Locate the cell with the specified text and output its [x, y] center coordinate. 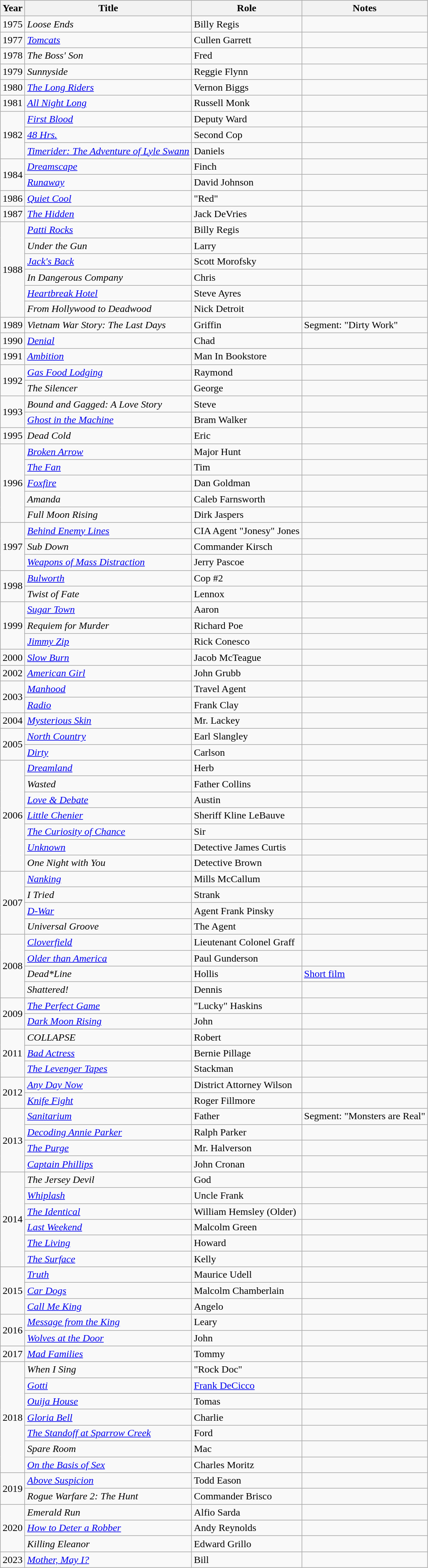
Truth [108, 1275]
Ambition [108, 356]
Frank Clay [246, 705]
The Identical [108, 1212]
Foxfire [108, 483]
Car Dogs [108, 1291]
Last Weekend [108, 1227]
"Lucky" Haskins [246, 1006]
Loose Ends [108, 24]
2007 [12, 903]
Caleb Farnsworth [246, 499]
Runaway [108, 182]
Jacob McTeague [246, 657]
2016 [12, 1330]
Roger Fillmore [246, 1101]
Weapons of Mass Distraction [108, 562]
Chad [246, 341]
1984 [12, 174]
Cop #2 [246, 578]
Sugar Town [108, 610]
Twist of Fate [108, 594]
1997 [12, 547]
The Boss' Son [108, 56]
Carlson [246, 752]
God [246, 1180]
Maurice Udell [246, 1275]
Eric [246, 435]
Notes [365, 8]
Mad Families [108, 1354]
2013 [12, 1140]
Dreamland [108, 768]
Full Moon Rising [108, 515]
Andy Reynolds [246, 1528]
2015 [12, 1291]
Father Collins [246, 784]
1986 [12, 198]
CIA Agent "Jonesy" Jones [246, 531]
Second Cop [246, 135]
Sub Down [108, 547]
On the Basis of Sex [108, 1464]
Call Me King [108, 1306]
2023 [12, 1560]
2014 [12, 1219]
Any Day Now [108, 1085]
Bram Walker [246, 420]
Malcolm Chamberlain [246, 1291]
1996 [12, 483]
The Living [108, 1243]
Mac [246, 1449]
Nanking [108, 879]
Tim [246, 467]
Dirty [108, 752]
Little Chenier [108, 816]
Mr. Lackey [246, 721]
Todd Eason [246, 1481]
1988 [12, 270]
2009 [12, 1014]
One Night with You [108, 863]
When I Sing [108, 1370]
2020 [12, 1528]
Alfio Sarda [246, 1512]
William Hemsley (Older) [246, 1212]
Ford [246, 1433]
Short film [365, 974]
Title [108, 8]
Austin [246, 800]
Leary [246, 1322]
Broken Arrow [108, 451]
The Hidden [108, 214]
Above Suspicion [108, 1481]
John Grubb [246, 673]
Mother, May I? [108, 1560]
Bound and Gagged: A Love Story [108, 404]
Sunnyside [108, 72]
The Fan [108, 467]
Steve Ayres [246, 293]
Russell Monk [246, 103]
Segment: "Dirty Work" [365, 325]
Whiplash [108, 1195]
Slow Burn [108, 657]
Spare Room [108, 1449]
Nick Detroit [246, 309]
Knife Fight [108, 1101]
Tomas [246, 1401]
2005 [12, 744]
Scott Morofsky [246, 262]
Herb [246, 768]
Bulworth [108, 578]
All Night Long [108, 103]
1990 [12, 341]
Cullen Garrett [246, 40]
Bad Actress [108, 1053]
The Jersey Devil [108, 1180]
Paul Gunderson [246, 958]
Frank DeCicco [246, 1385]
Bernie Pillage [246, 1053]
1999 [12, 626]
Charlie [246, 1417]
How to Deter a Robber [108, 1528]
Killing Eleanor [108, 1544]
Earl Slangley [246, 737]
Bill [246, 1560]
2003 [12, 697]
Cloverfield [108, 942]
Charles Moritz [246, 1464]
Malcolm Green [246, 1227]
Jack's Back [108, 262]
Jerry Pascoe [246, 562]
48 Hrs. [108, 135]
Hollis [246, 974]
Edward Grillo [246, 1544]
Sanitarium [108, 1116]
Year [12, 8]
Chris [246, 277]
Gas Food Lodging [108, 372]
1995 [12, 435]
1989 [12, 325]
1978 [12, 56]
1977 [12, 40]
The Silencer [108, 388]
Deputy Ward [246, 119]
Manhood [108, 689]
Radio [108, 705]
Uncle Frank [246, 1195]
Rick Conesco [246, 641]
From Hollywood to Deadwood [108, 309]
Ralph Parker [246, 1132]
John Cronan [246, 1164]
Quiet Cool [108, 198]
Finch [246, 166]
George [246, 388]
American Girl [108, 673]
Denial [108, 341]
First Blood [108, 119]
1998 [12, 586]
Larry [246, 246]
Amanda [108, 499]
1981 [12, 103]
Shattered! [108, 990]
Tommy [246, 1354]
Commander Kirsch [246, 547]
The Standoff at Sparrow Creek [108, 1433]
Timerider: The Adventure of Lyle Swann [108, 151]
Agent Frank Pinsky [246, 910]
1975 [12, 24]
Dead*Line [108, 974]
Man In Bookstore [246, 356]
2019 [12, 1489]
North Country [108, 737]
2011 [12, 1053]
The Curiosity of Chance [108, 831]
In Dangerous Company [108, 277]
Vietnam War Story: The Last Days [108, 325]
Wolves at the Door [108, 1338]
Dennis [246, 990]
1982 [12, 135]
2008 [12, 966]
Emerald Run [108, 1512]
Mills McCallum [246, 879]
1991 [12, 356]
Reggie Flynn [246, 72]
Lieutenant Colonel Graff [246, 942]
Jimmy Zip [108, 641]
2018 [12, 1417]
Love & Debate [108, 800]
2006 [12, 816]
The Agent [246, 926]
Raymond [246, 372]
Decoding Annie Parker [108, 1132]
Tomcats [108, 40]
Mr. Halverson [246, 1148]
Jack DeVries [246, 214]
1987 [12, 214]
David Johnson [246, 182]
Unknown [108, 847]
Dreamscape [108, 166]
Wasted [108, 784]
1979 [12, 72]
2012 [12, 1093]
"Rock Doc" [246, 1370]
Message from the King [108, 1322]
Dan Goldman [246, 483]
Detective James Curtis [246, 847]
Captain Phillips [108, 1164]
1992 [12, 380]
Father [246, 1116]
COLLAPSE [108, 1037]
Sheriff Kline LeBauve [246, 816]
Fred [246, 56]
Requiem for Murder [108, 626]
Lennox [246, 594]
The Levenger Tapes [108, 1069]
Stackman [246, 1069]
Role [246, 8]
Robert [246, 1037]
The Surface [108, 1259]
Older than America [108, 958]
Heartbreak Hotel [108, 293]
2000 [12, 657]
Gloria Bell [108, 1417]
Daniels [246, 151]
Detective Brown [246, 863]
2002 [12, 673]
1993 [12, 412]
Griffin [246, 325]
Howard [246, 1243]
2017 [12, 1354]
I Tried [108, 895]
1980 [12, 87]
Aaron [246, 610]
Patti Rocks [108, 230]
Dead Cold [108, 435]
Travel Agent [246, 689]
Angelo [246, 1306]
Ghost in the Machine [108, 420]
The Long Riders [108, 87]
Dirk Jaspers [246, 515]
Universal Groove [108, 926]
Strank [246, 895]
Dark Moon Rising [108, 1021]
The Purge [108, 1148]
District Attorney Wilson [246, 1085]
D-War [108, 910]
Rogue Warfare 2: The Hunt [108, 1496]
Richard Poe [246, 626]
Under the Gun [108, 246]
Ouija House [108, 1401]
Vernon Biggs [246, 87]
"Red" [246, 198]
Major Hunt [246, 451]
Segment: "Monsters are Real" [365, 1116]
2004 [12, 721]
Mysterious Skin [108, 721]
Kelly [246, 1259]
Behind Enemy Lines [108, 531]
Gotti [108, 1385]
Steve [246, 404]
Commander Brisco [246, 1496]
The Perfect Game [108, 1006]
Sir [246, 831]
